Capture the cell that displays the provided text and extract its (X, Y) central coordinate. 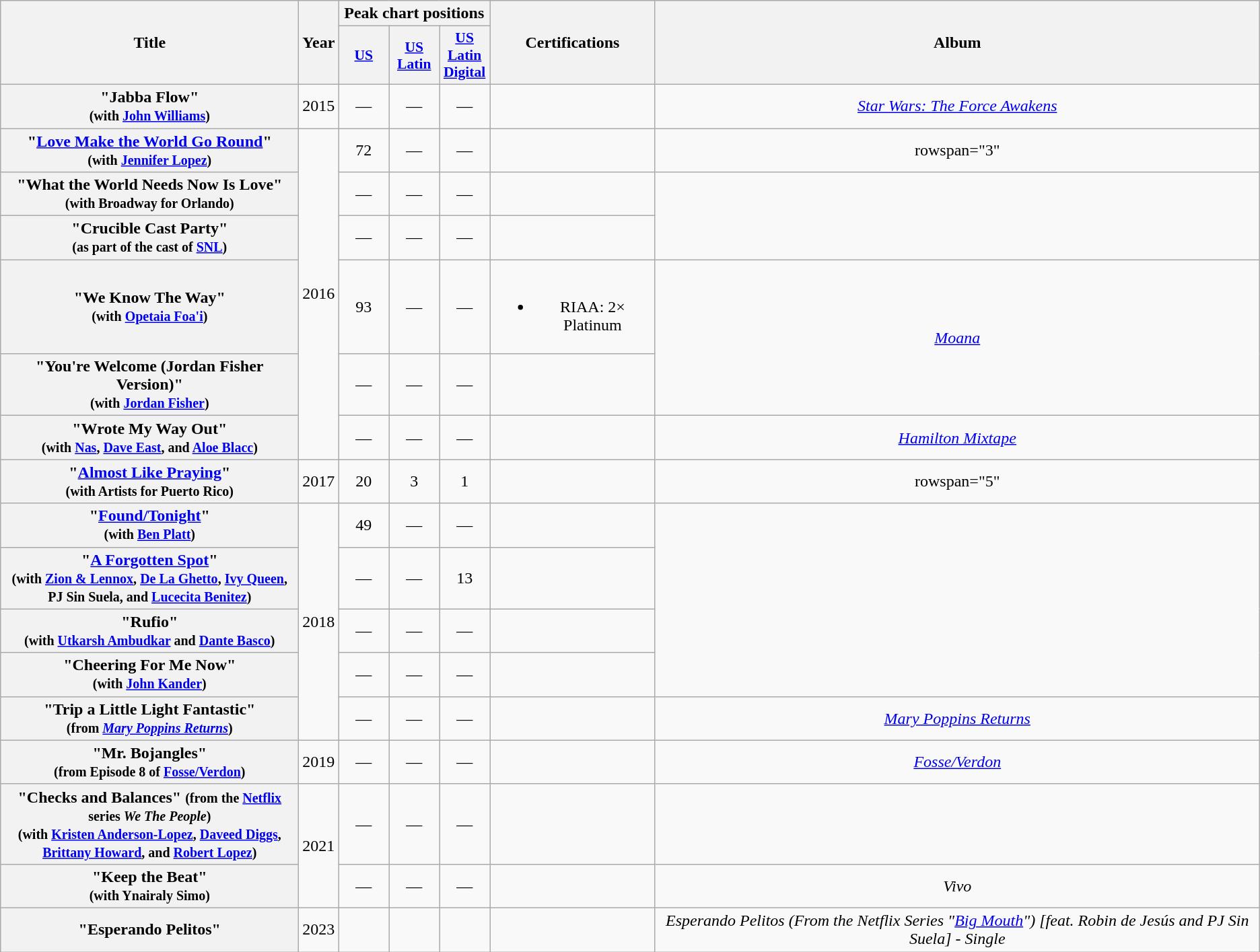
Esperando Pelitos (From the Netflix Series "Big Mouth") [feat. Robin de Jesús and PJ Sin Suela] - Single (957, 930)
Title (149, 43)
Album (957, 43)
Certifications (573, 43)
72 (363, 149)
"Mr. Bojangles" (from Episode 8 of Fosse/Verdon) (149, 762)
US Latin (415, 55)
"Checks and Balances" (from the Netflix series We The People)(with Kristen Anderson-Lopez, Daveed Diggs, Brittany Howard, and Robert Lopez) (149, 823)
"Esperando Pelitos" (149, 930)
2017 (319, 482)
1 (464, 482)
20 (363, 482)
Year (319, 43)
"Cheering For Me Now" (with John Kander) (149, 674)
Hamilton Mixtape (957, 437)
Star Wars: The Force Awakens (957, 106)
"Trip a Little Light Fantastic" (from Mary Poppins Returns) (149, 719)
93 (363, 307)
"Love Make the World Go Round" (with Jennifer Lopez) (149, 149)
Mary Poppins Returns (957, 719)
"A Forgotten Spot" (with Zion & Lennox, De La Ghetto, Ivy Queen, PJ Sin Suela, and Lucecita Benitez) (149, 578)
49 (363, 525)
2015 (319, 106)
Moana (957, 338)
Vivo (957, 885)
13 (464, 578)
"Jabba Flow" (with John Williams) (149, 106)
"We Know The Way" (with Opetaia Foa'i) (149, 307)
"You're Welcome (Jordan Fisher Version)" (with Jordan Fisher) (149, 385)
"Crucible Cast Party" (as part of the cast of SNL) (149, 238)
"Wrote My Way Out" (with Nas, Dave East, and Aloe Blacc) (149, 437)
rowspan="3" (957, 149)
rowspan="5" (957, 482)
Peak chart positions (415, 13)
"Almost Like Praying" (with Artists for Puerto Rico) (149, 482)
2019 (319, 762)
"What the World Needs Now Is Love" (with Broadway for Orlando) (149, 194)
RIAA: 2× Platinum (573, 307)
3 (415, 482)
US (363, 55)
Fosse/Verdon (957, 762)
"Rufio" (with Utkarsh Ambudkar and Dante Basco) (149, 631)
2018 (319, 622)
"Keep the Beat" (with Ynairaly Simo) (149, 885)
US Latin Digital (464, 55)
2021 (319, 846)
"Found/Tonight" (with Ben Platt) (149, 525)
2016 (319, 293)
2023 (319, 930)
